Capture the cell that displays the provided text and extract its [X, Y] central coordinate. 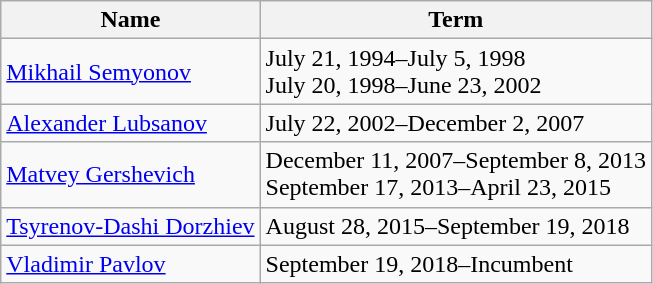
Name [130, 20]
July 21, 1994–July 5, 1998July 20, 1998–June 23, 2002 [456, 72]
Matvey Gershevich [130, 174]
August 28, 2015–September 19, 2018 [456, 226]
December 11, 2007–September 8, 2013September 17, 2013–April 23, 2015 [456, 174]
Tsyrenov-Dashi Dorzhiev [130, 226]
Vladimir Pavlov [130, 264]
Mikhail Semyonov [130, 72]
Term [456, 20]
July 22, 2002–December 2, 2007 [456, 123]
Alexander Lubsanov [130, 123]
September 19, 2018–Incumbent [456, 264]
